Find where the given text appears and provide that cell's center as [X, Y] coordinate. 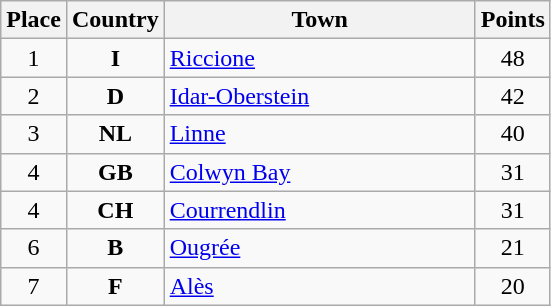
Courrendlin [320, 210]
Alès [320, 286]
20 [512, 286]
Place [34, 20]
Country [115, 20]
NL [115, 134]
3 [34, 134]
GB [115, 172]
I [115, 58]
42 [512, 96]
Riccione [320, 58]
Ougrée [320, 248]
48 [512, 58]
Linne [320, 134]
Idar-Oberstein [320, 96]
CH [115, 210]
6 [34, 248]
D [115, 96]
B [115, 248]
7 [34, 286]
2 [34, 96]
21 [512, 248]
Colwyn Bay [320, 172]
Points [512, 20]
40 [512, 134]
Town [320, 20]
F [115, 286]
1 [34, 58]
